Scan for the cell matching the given text and deliver its [X, Y] coordinate at center. 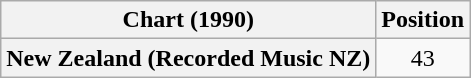
New Zealand (Recorded Music NZ) [188, 58]
Position [423, 20]
Chart (1990) [188, 20]
43 [423, 58]
